Extract the [x, y] coordinate from the center of the cell holding the provided text.  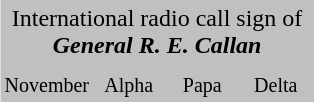
International radio call sign ofGeneral R. E. Callan [157, 32]
November [46, 84]
Delta [275, 84]
Papa [202, 84]
Alpha [129, 84]
